For the text-containing cell, return its midpoint in (x, y) coordinate format. 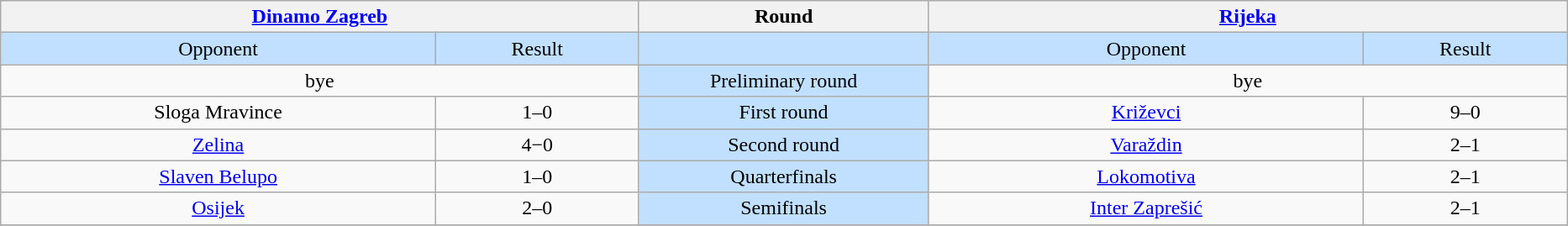
Varaždin (1146, 145)
Second round (783, 145)
Slaven Belupo (218, 176)
Križevci (1146, 113)
Rijeka (1247, 17)
Semifinals (783, 208)
Zelina (218, 145)
Osijek (218, 208)
First round (783, 113)
Preliminary round (783, 81)
4−0 (537, 145)
Sloga Mravince (218, 113)
Dinamo Zagreb (319, 17)
2–0 (537, 208)
Lokomotiva (1146, 176)
Quarterfinals (783, 176)
Round (783, 17)
Inter Zaprešić (1146, 208)
9–0 (1465, 113)
